Capture the cell that displays the provided text and extract its [X, Y] central coordinate. 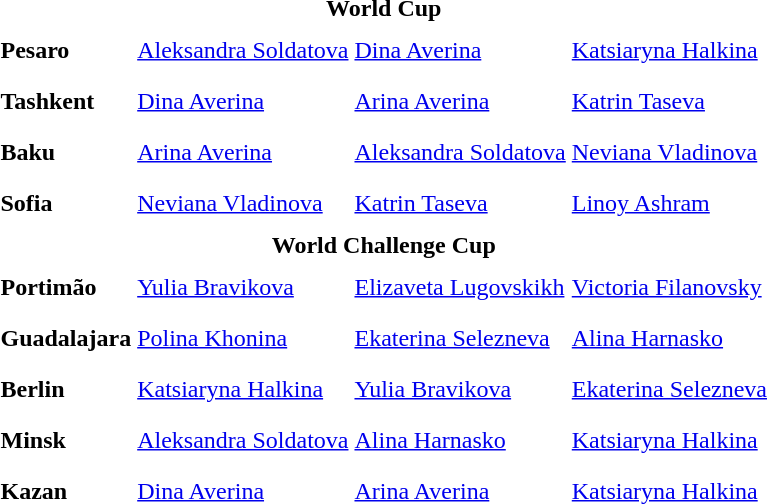
Elizaveta Lugovskikh [460, 287]
Ekaterina Selezneva [460, 338]
Polina Khonina [243, 338]
Katrin Taseva [460, 203]
Neviana Vladinova [243, 203]
Katsiaryna Halkina [243, 389]
Alina Harnasko [460, 440]
